Capture the cell that displays the provided text and extract its (x, y) central coordinate. 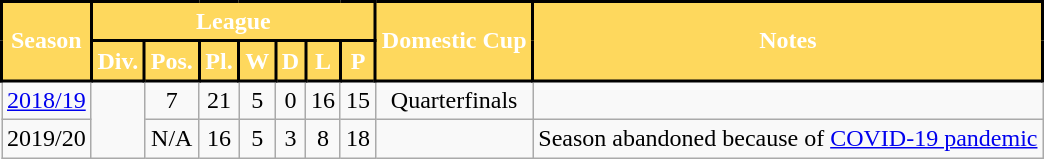
21 (219, 100)
L (322, 61)
Pos. (172, 61)
2019/20 (47, 138)
P (358, 61)
0 (291, 100)
2018/19 (47, 100)
Notes (788, 42)
Pl. (219, 61)
N/A (172, 138)
Div. (118, 61)
7 (172, 100)
3 (291, 138)
15 (358, 100)
18 (358, 138)
Season (47, 42)
Quarterfinals (454, 100)
D (291, 61)
Domestic Cup (454, 42)
Season abandoned because of COVID-19 pandemic (788, 138)
8 (322, 138)
League (233, 22)
W (258, 61)
